Capture the cell that displays the provided text and extract its (X, Y) central coordinate. 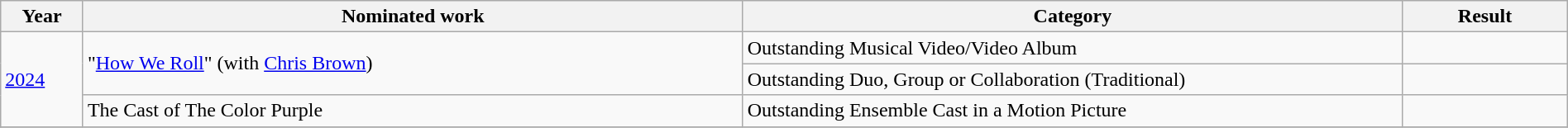
Outstanding Ensemble Cast in a Motion Picture (1073, 111)
Outstanding Musical Video/Video Album (1073, 48)
2024 (42, 79)
Year (42, 17)
The Cast of The Color Purple (413, 111)
Outstanding Duo, Group or Collaboration (Traditional) (1073, 79)
Result (1485, 17)
"How We Roll" (with Chris Brown) (413, 64)
Nominated work (413, 17)
Category (1073, 17)
